Search for the cell housing the specified text and yield its [X, Y] center coordinate. 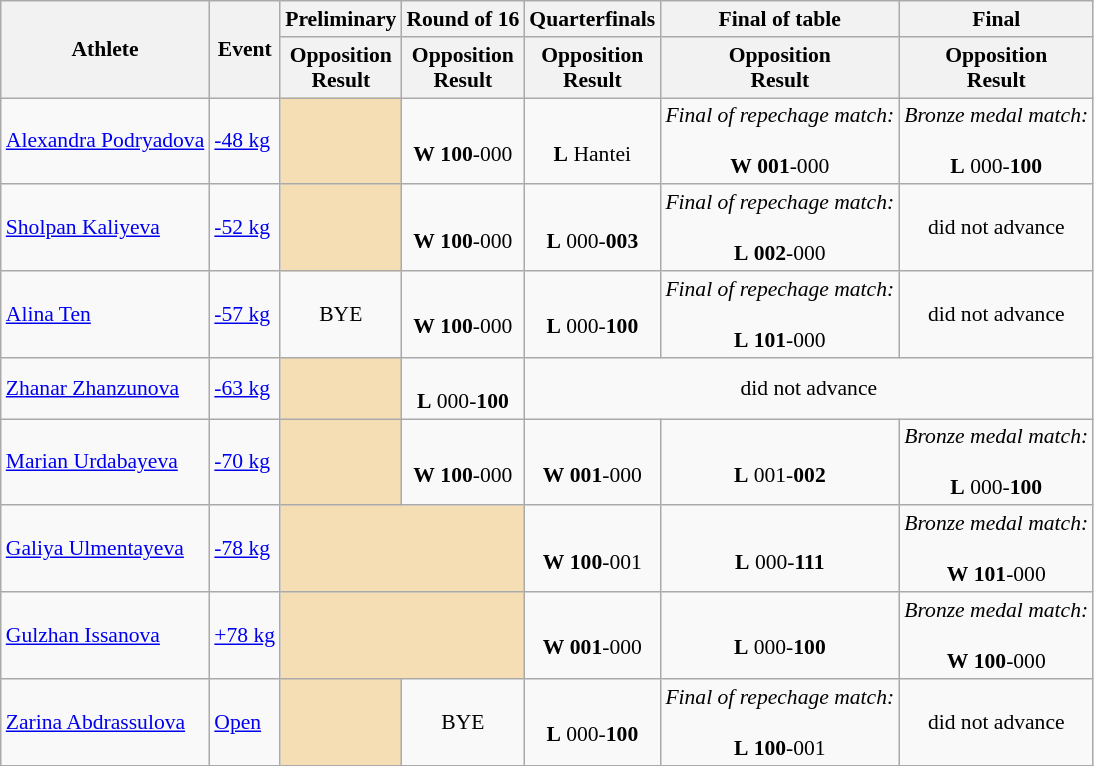
-48 kg [244, 142]
L 000-003 [592, 228]
Event [244, 50]
Galiya Ulmentayeva [106, 550]
Alexandra Podryadova [106, 142]
Round of 16 [462, 19]
Preliminary [340, 19]
-57 kg [244, 314]
Zarina Abdrassulova [106, 722]
Final of repechage match:L 002-000 [780, 228]
Final of repechage match:W 001-000 [780, 142]
-70 kg [244, 462]
Zhanar Zhanzunova [106, 388]
Bronze medal match:W 100-000 [996, 636]
W 100-001 [592, 550]
+78 kg [244, 636]
Final of repechage match:L 101-000 [780, 314]
Alina Ten [106, 314]
Final of table [780, 19]
Gulzhan Issanova [106, 636]
-63 kg [244, 388]
Marian Urdabayeva [106, 462]
Final [996, 19]
Sholpan Kaliyeva [106, 228]
L 000-111 [780, 550]
Bronze medal match:W 101-000 [996, 550]
L 001-002 [780, 462]
Athlete [106, 50]
-78 kg [244, 550]
Open [244, 722]
L Hantei [592, 142]
Final of repechage match:L 100-001 [780, 722]
-52 kg [244, 228]
Quarterfinals [592, 19]
